Provide the (X, Y) coordinate of the cell's center where the given text is located.  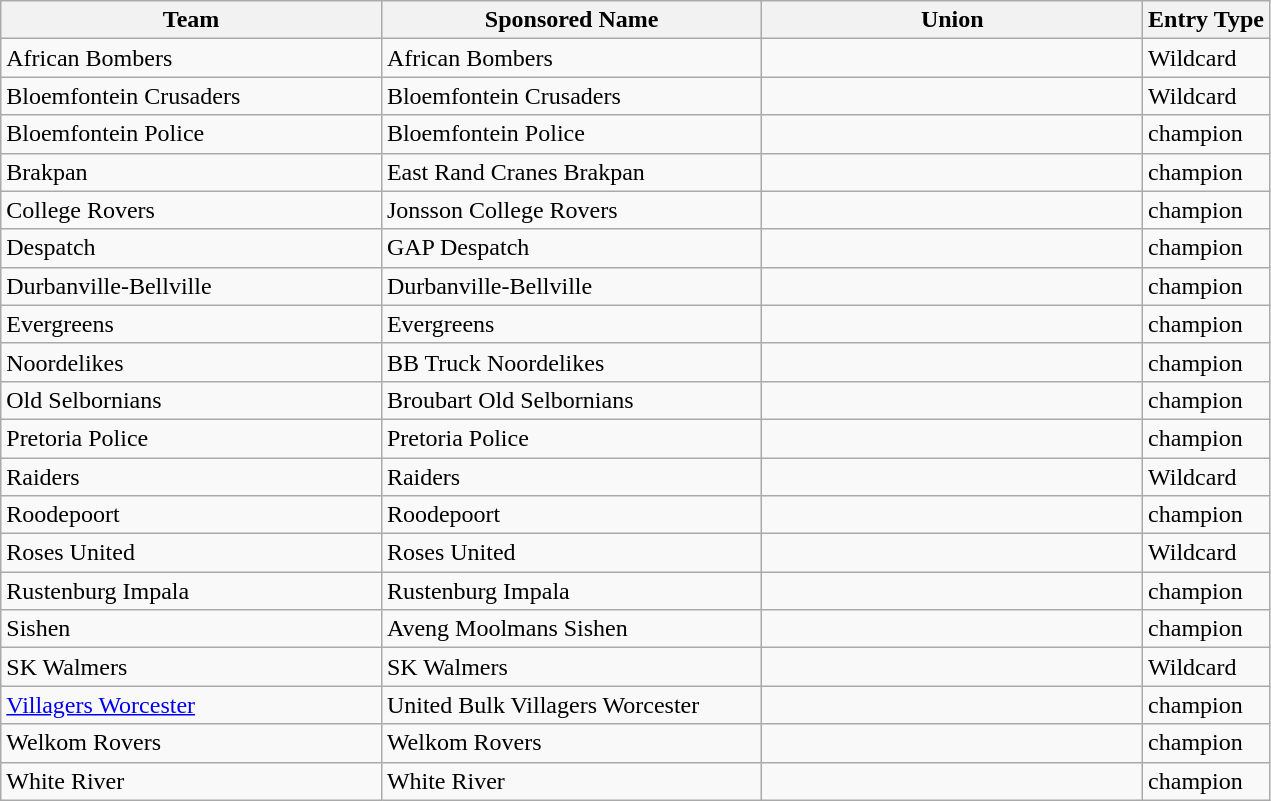
Team (192, 20)
Sishen (192, 629)
Entry Type (1206, 20)
Sponsored Name (572, 20)
Union (952, 20)
Despatch (192, 248)
Noordelikes (192, 362)
United Bulk Villagers Worcester (572, 705)
Broubart Old Selbornians (572, 400)
Villagers Worcester (192, 705)
Old Selbornians (192, 400)
GAP Despatch (572, 248)
Aveng Moolmans Sishen (572, 629)
College Rovers (192, 210)
Brakpan (192, 172)
East Rand Cranes Brakpan (572, 172)
Jonsson College Rovers (572, 210)
BB Truck Noordelikes (572, 362)
